From the cell containing the given text, extract its center point as (x, y) coordinate. 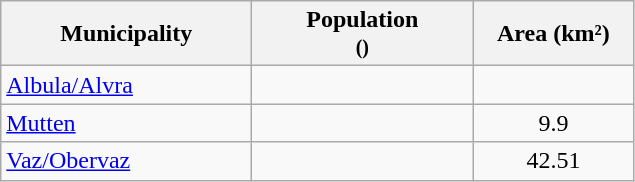
Mutten (126, 123)
9.9 (554, 123)
Vaz/Obervaz (126, 161)
Area (km²) (554, 34)
Municipality (126, 34)
Albula/Alvra (126, 85)
42.51 (554, 161)
Population () (362, 34)
